Output the (x, y) coordinate of the center of the cell containing the given text.  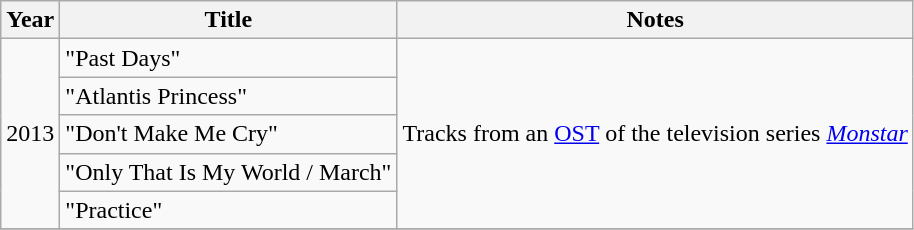
"Don't Make Me Cry" (228, 134)
"Practice" (228, 210)
"Past Days" (228, 58)
Tracks from an OST of the television series Monstar (655, 134)
"Only That Is My World / March" (228, 172)
"Atlantis Princess" (228, 96)
Title (228, 20)
2013 (30, 134)
Notes (655, 20)
Year (30, 20)
